Search for the cell housing the specified text and yield its [x, y] center coordinate. 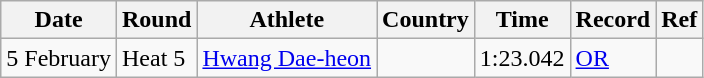
Time [522, 20]
Round [156, 20]
Record [613, 20]
Country [426, 20]
Heat 5 [156, 58]
Athlete [287, 20]
Hwang Dae-heon [287, 58]
5 February [59, 58]
Ref [680, 20]
Date [59, 20]
1:23.042 [522, 58]
OR [613, 58]
